Extract the [X, Y] coordinate from the center of the cell holding the provided text.  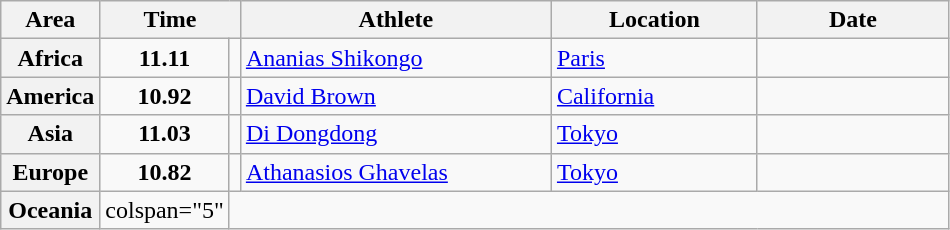
Africa [50, 58]
11.11 [165, 58]
10.82 [165, 172]
Athanasios Ghavelas [396, 172]
Asia [50, 134]
10.92 [165, 96]
Oceania [50, 210]
California [654, 96]
Time [170, 20]
11.03 [165, 134]
Paris [654, 58]
America [50, 96]
Area [50, 20]
Di Dongdong [396, 134]
Ananias Shikongo [396, 58]
Athlete [396, 20]
colspan="5" [165, 210]
Europe [50, 172]
Location [654, 20]
Date [852, 20]
David Brown [396, 96]
